Provide the (X, Y) coordinate of the cell's center where the given text is located.  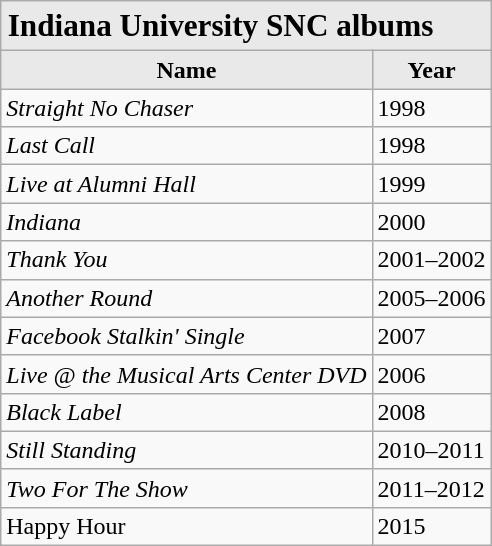
Black Label (186, 412)
Thank You (186, 260)
Live at Alumni Hall (186, 184)
Live @ the Musical Arts Center DVD (186, 374)
2011–2012 (432, 488)
Year (432, 70)
2000 (432, 222)
Another Round (186, 298)
Indiana University SNC albums (246, 26)
Two For The Show (186, 488)
Happy Hour (186, 526)
2015 (432, 526)
2005–2006 (432, 298)
Last Call (186, 146)
2006 (432, 374)
Indiana (186, 222)
1999 (432, 184)
2007 (432, 336)
Straight No Chaser (186, 108)
Facebook Stalkin' Single (186, 336)
2001–2002 (432, 260)
Name (186, 70)
2010–2011 (432, 450)
Still Standing (186, 450)
2008 (432, 412)
